Return the [X, Y] coordinate for the center point of the cell that contains the specified text.  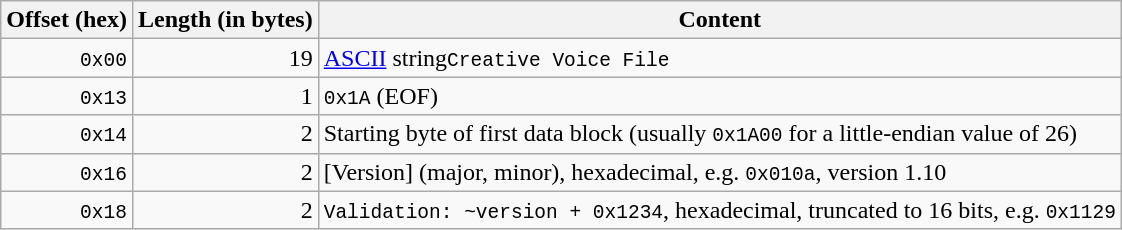
Content [720, 20]
0x13 [67, 96]
0x00 [67, 58]
19 [225, 58]
Offset (hex) [67, 20]
1 [225, 96]
[Version] (major, minor), hexadecimal, e.g. 0x010a, version 1.10 [720, 172]
0x1A (EOF) [720, 96]
0x16 [67, 172]
Starting byte of first data block (usually 0x1A00 for a little-endian value of 26) [720, 134]
0x18 [67, 210]
0x14 [67, 134]
Length (in bytes) [225, 20]
Validation: ~version + 0x1234, hexadecimal, truncated to 16 bits, e.g. 0x1129 [720, 210]
ASCII stringCreative Voice File [720, 58]
